Extract the [X, Y] coordinate from the center of the cell holding the provided text.  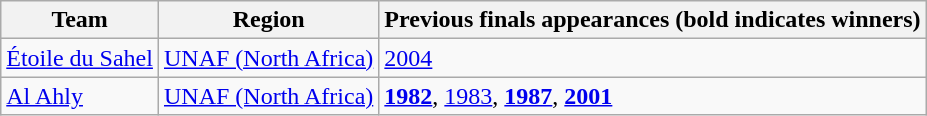
1982, 1983, 1987, 2001 [652, 96]
Al Ahly [80, 96]
Region [268, 20]
2004 [652, 58]
Étoile du Sahel [80, 58]
Previous finals appearances (bold indicates winners) [652, 20]
Team [80, 20]
